Locate the cell with the specified text and output its (X, Y) center coordinate. 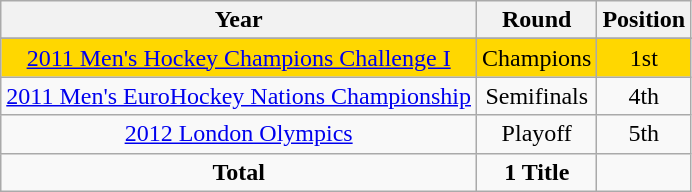
Semifinals (537, 96)
1st (644, 58)
4th (644, 96)
5th (644, 134)
2011 Men's Hockey Champions Challenge I (239, 58)
Playoff (537, 134)
1 Title (537, 172)
2011 Men's EuroHockey Nations Championship (239, 96)
2012 London Olympics (239, 134)
Total (239, 172)
Round (537, 20)
Champions (537, 58)
Position (644, 20)
Year (239, 20)
